Provide the (X, Y) coordinate of the cell's center where the given text is located.  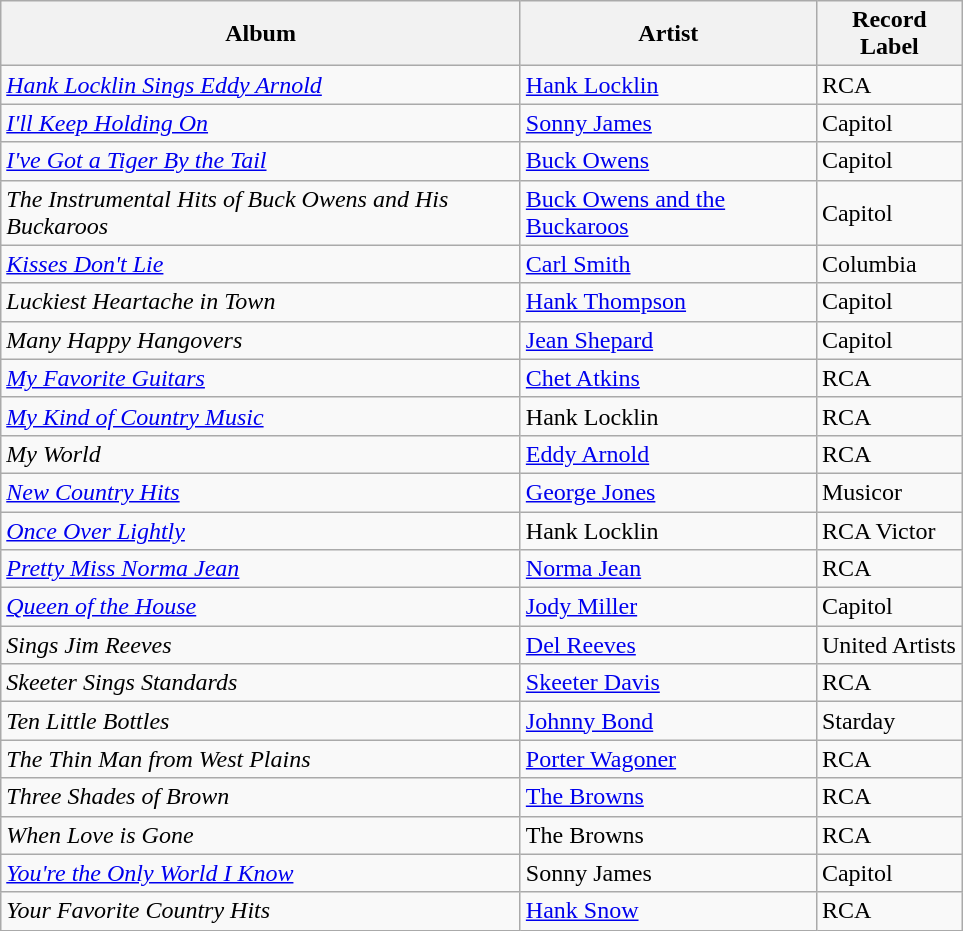
Three Shades of Brown (261, 797)
New Country Hits (261, 492)
Porter Wagoner (668, 759)
My Favorite Guitars (261, 378)
Record Label (889, 34)
Ten Little Bottles (261, 721)
When Love is Gone (261, 835)
Skeeter Davis (668, 683)
Jody Miller (668, 607)
Artist (668, 34)
Del Reeves (668, 645)
Hank Thompson (668, 302)
I'll Keep Holding On (261, 123)
Norma Jean (668, 569)
Hank Locklin Sings Eddy Arnold (261, 85)
Luckiest Heartache in Town (261, 302)
George Jones (668, 492)
My World (261, 454)
The Instrumental Hits of Buck Owens and His Buckaroos (261, 212)
Jean Shepard (668, 340)
Album (261, 34)
Once Over Lightly (261, 531)
Johnny Bond (668, 721)
Skeeter Sings Standards (261, 683)
Buck Owens (668, 161)
Musicor (889, 492)
Hank Snow (668, 911)
United Artists (889, 645)
Starday (889, 721)
Sings Jim Reeves (261, 645)
Many Happy Hangovers (261, 340)
Columbia (889, 264)
You're the Only World I Know (261, 873)
I've Got a Tiger By the Tail (261, 161)
My Kind of Country Music (261, 416)
The Thin Man from West Plains (261, 759)
Buck Owens and the Buckaroos (668, 212)
Carl Smith (668, 264)
Kisses Don't Lie (261, 264)
RCA Victor (889, 531)
Your Favorite Country Hits (261, 911)
Queen of the House (261, 607)
Chet Atkins (668, 378)
Eddy Arnold (668, 454)
Pretty Miss Norma Jean (261, 569)
